Provide the (x, y) coordinate of the cell's center where the given text is located.  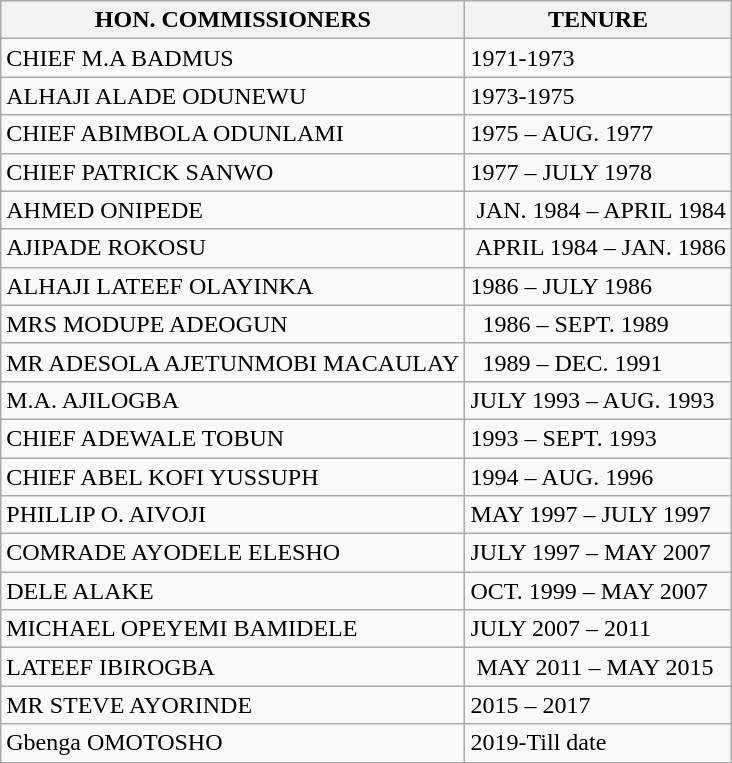
ALHAJI LATEEF OLAYINKA (233, 286)
1994 – AUG. 1996 (598, 477)
1971-1973 (598, 58)
DELE ALAKE (233, 591)
JULY 1997 – MAY 2007 (598, 553)
1975 – AUG. 1977 (598, 134)
AJIPADE ROKOSU (233, 248)
CHIEF ADEWALE TOBUN (233, 438)
TENURE (598, 20)
2019-Till date (598, 743)
Gbenga OMOTOSHO (233, 743)
PHILLIP O. AIVOJI (233, 515)
APRIL 1984 – JAN. 1986 (598, 248)
2015 – 2017 (598, 705)
1993 – SEPT. 1993 (598, 438)
COMRADE AYODELE ELESHO (233, 553)
ALHAJI ALADE ODUNEWU (233, 96)
HON. COMMISSIONERS (233, 20)
MICHAEL OPEYEMI BAMIDELE (233, 629)
1973-1975 (598, 96)
AHMED ONIPEDE (233, 210)
MAY 2011 – MAY 2015 (598, 667)
CHIEF PATRICK SANWO (233, 172)
JULY 2007 – 2011 (598, 629)
M.A. AJILOGBA (233, 400)
MR STEVE AYORINDE (233, 705)
1977 – JULY 1978 (598, 172)
MR ADESOLA AJETUNMOBI MACAULAY (233, 362)
CHIEF M.A BADMUS (233, 58)
JULY 1993 – AUG. 1993 (598, 400)
JAN. 1984 – APRIL 1984 (598, 210)
1989 – DEC. 1991 (598, 362)
LATEEF IBIROGBA (233, 667)
1986 – JULY 1986 (598, 286)
CHIEF ABIMBOLA ODUNLAMI (233, 134)
OCT. 1999 – MAY 2007 (598, 591)
CHIEF ABEL KOFI YUSSUPH (233, 477)
MAY 1997 – JULY 1997 (598, 515)
1986 – SEPT. 1989 (598, 324)
MRS MODUPE ADEOGUN (233, 324)
